Return (x, y) of the center of cell containing provided text 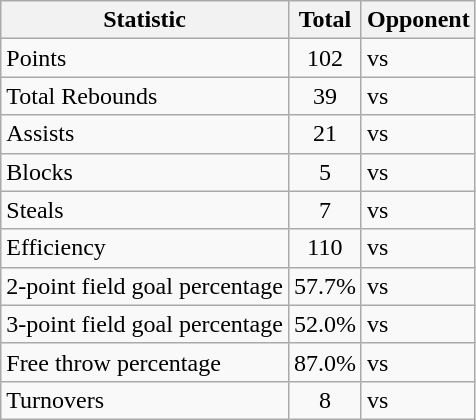
52.0% (324, 324)
57.7% (324, 286)
2-point field goal percentage (145, 286)
87.0% (324, 362)
Total Rebounds (145, 96)
Efficiency (145, 248)
21 (324, 134)
Free throw percentage (145, 362)
Opponent (418, 20)
Statistic (145, 20)
110 (324, 248)
102 (324, 58)
39 (324, 96)
Turnovers (145, 400)
Total (324, 20)
8 (324, 400)
Assists (145, 134)
7 (324, 210)
5 (324, 172)
3-point field goal percentage (145, 324)
Steals (145, 210)
Blocks (145, 172)
Points (145, 58)
